Determine the [x, y] coordinate at the center of the cell enclosing the given text.  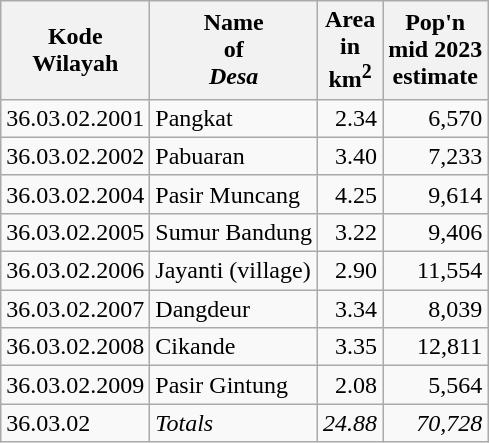
Pop'nmid 2023estimate [436, 50]
36.03.02.2008 [76, 347]
Pangkat [234, 118]
Area in km2 [350, 50]
3.34 [350, 309]
4.25 [350, 194]
36.03.02.2007 [76, 309]
Kode Wilayah [76, 50]
Cikande [234, 347]
Jayanti (village) [234, 271]
12,811 [436, 347]
Pabuaran [234, 156]
36.03.02.2006 [76, 271]
Sumur Bandung [234, 232]
9,406 [436, 232]
Pasir Gintung [234, 385]
36.03.02.2009 [76, 385]
Pasir Muncang [234, 194]
Totals [234, 423]
70,728 [436, 423]
2.08 [350, 385]
11,554 [436, 271]
3.22 [350, 232]
36.03.02.2004 [76, 194]
6,570 [436, 118]
36.03.02 [76, 423]
7,233 [436, 156]
36.03.02.2002 [76, 156]
Dangdeur [234, 309]
3.40 [350, 156]
Name of Desa [234, 50]
2.34 [350, 118]
8,039 [436, 309]
2.90 [350, 271]
5,564 [436, 385]
36.03.02.2005 [76, 232]
36.03.02.2001 [76, 118]
3.35 [350, 347]
24.88 [350, 423]
9,614 [436, 194]
